Locate the cell with the specified text and output its [X, Y] center coordinate. 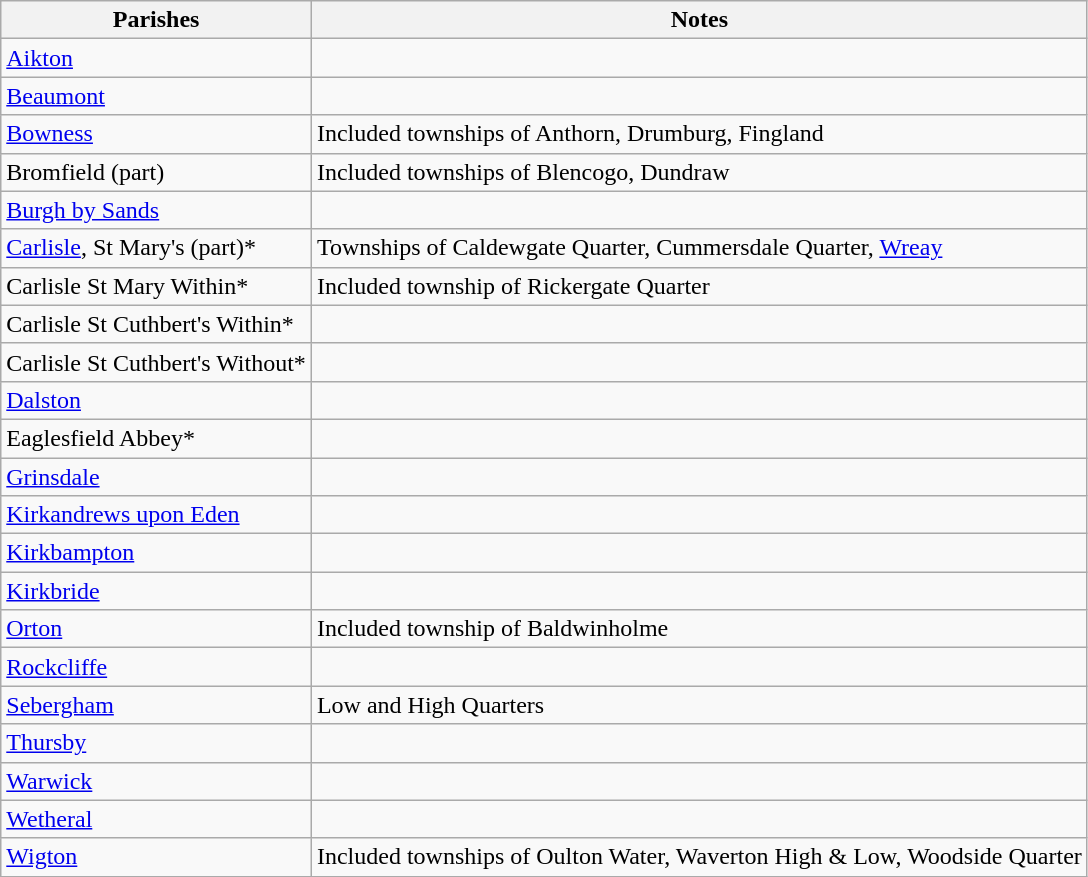
Burgh by Sands [156, 210]
Orton [156, 629]
Beaumont [156, 96]
Included townships of Blencogo, Dundraw [699, 172]
Bowness [156, 134]
Carlisle, St Mary's (part)* [156, 248]
Included townships of Oulton Water, Waverton High & Low, Woodside Quarter [699, 857]
Kirkbampton [156, 553]
Notes [699, 20]
Included township of Baldwinholme [699, 629]
Thursby [156, 743]
Grinsdale [156, 477]
Included townships of Anthorn, Drumburg, Fingland [699, 134]
Kirkandrews upon Eden [156, 515]
Eaglesfield Abbey* [156, 438]
Included township of Rickergate Quarter [699, 286]
Wetheral [156, 819]
Rockcliffe [156, 667]
Parishes [156, 20]
Warwick [156, 781]
Dalston [156, 400]
Kirkbride [156, 591]
Carlisle St Mary Within* [156, 286]
Wigton [156, 857]
Sebergham [156, 705]
Bromfield (part) [156, 172]
Townships of Caldewgate Quarter, Cummersdale Quarter, Wreay [699, 248]
Carlisle St Cuthbert's Within* [156, 324]
Low and High Quarters [699, 705]
Carlisle St Cuthbert's Without* [156, 362]
Aikton [156, 58]
